Search for the cell housing the specified text and yield its [X, Y] center coordinate. 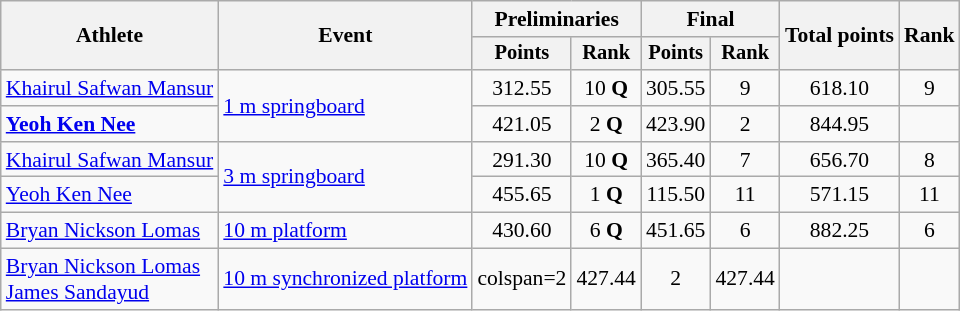
Total points [840, 36]
8 [930, 160]
365.40 [676, 160]
451.65 [676, 231]
3 m springboard [345, 178]
656.70 [840, 160]
7 [744, 160]
colspan=2 [522, 280]
Athlete [110, 36]
1 Q [606, 195]
Event [345, 36]
618.10 [840, 88]
291.30 [522, 160]
Preliminaries [556, 19]
423.90 [676, 124]
6 Q [606, 231]
Bryan Nickson Lomas [110, 231]
10 m platform [345, 231]
Bryan Nickson LomasJames Sandayud [110, 280]
455.65 [522, 195]
571.15 [840, 195]
Final [710, 19]
844.95 [840, 124]
10 m synchronized platform [345, 280]
1 m springboard [345, 106]
882.25 [840, 231]
305.55 [676, 88]
115.50 [676, 195]
421.05 [522, 124]
430.60 [522, 231]
2 Q [606, 124]
312.55 [522, 88]
